Scan for the cell matching the given text and deliver its [x, y] coordinate at center. 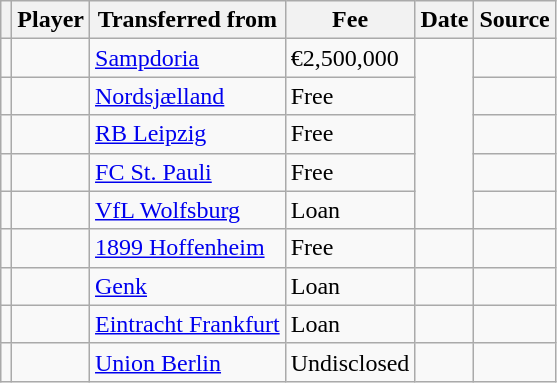
Source [514, 20]
Transferred from [188, 20]
Fee [350, 20]
FC St. Pauli [188, 172]
€2,500,000 [350, 58]
Union Berlin [188, 362]
Date [444, 20]
VfL Wolfsburg [188, 210]
Eintracht Frankfurt [188, 324]
Genk [188, 286]
Undisclosed [350, 362]
1899 Hoffenheim [188, 248]
Sampdoria [188, 58]
Player [51, 20]
RB Leipzig [188, 134]
Nordsjælland [188, 96]
